Provide the (X, Y) coordinate of the cell's center where the given text is located.  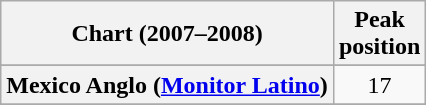
Chart (2007–2008) (168, 34)
Peakposition (379, 34)
Mexico Anglo (Monitor Latino) (168, 85)
17 (379, 85)
